Find where the given text appears and provide that cell's center as [X, Y] coordinate. 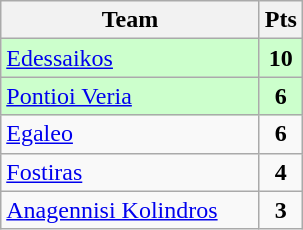
3 [280, 210]
Anagennisi Kolindros [130, 210]
Pts [280, 20]
Team [130, 20]
Pontioi Veria [130, 96]
Fostiras [130, 172]
10 [280, 58]
Egaleo [130, 134]
4 [280, 172]
Edessaikos [130, 58]
